Identify which cell holds the provided text, then report its [X, Y] central coordinate. 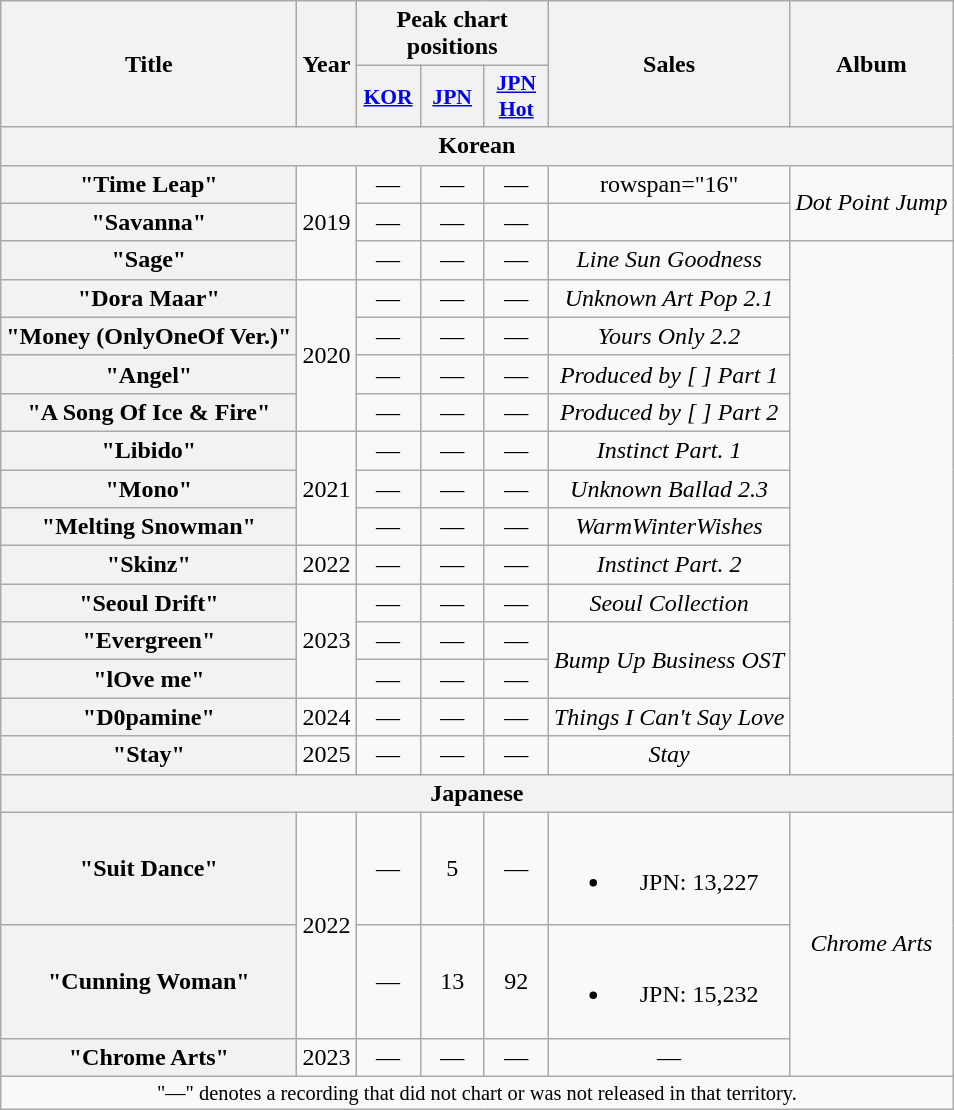
"Money (OnlyOneOf Ver.)" [149, 336]
JPN: 13,227 [669, 868]
Produced by [ ] Part 1 [669, 374]
Instinct Part. 1 [669, 450]
"Suit Dance" [149, 868]
"—" denotes a recording that did not chart or was not released in that territory. [477, 1093]
"Savanna" [149, 222]
WarmWinterWishes [669, 527]
"Mono" [149, 489]
5 [452, 868]
"Skinz" [149, 565]
"Sage" [149, 260]
JPN: 15,232 [669, 982]
"Melting Snowman" [149, 527]
Bump Up Business OST [669, 660]
Album [872, 64]
Things I Can't Say Love [669, 717]
Yours Only 2.2 [669, 336]
KOR [388, 96]
Chrome Arts [872, 944]
"Chrome Arts" [149, 1057]
Japanese [477, 793]
rowspan="16" [669, 184]
Unknown Art Pop 2.1 [669, 298]
Produced by [ ] Part 2 [669, 412]
"Libido" [149, 450]
Year [326, 64]
"Angel" [149, 374]
JPNHot [516, 96]
2021 [326, 488]
"Seoul Drift" [149, 603]
"A Song Of Ice & Fire" [149, 412]
Peak chart positions [452, 34]
2019 [326, 222]
"Cunning Woman" [149, 982]
"Stay" [149, 755]
Seoul Collection [669, 603]
"lOve me" [149, 679]
"Time Leap" [149, 184]
2020 [326, 355]
Korean [477, 146]
"D0pamine" [149, 717]
2025 [326, 755]
"Dora Maar" [149, 298]
Line Sun Goodness [669, 260]
92 [516, 982]
JPN [452, 96]
Sales [669, 64]
Dot Point Jump [872, 203]
Stay [669, 755]
Unknown Ballad 2.3 [669, 489]
Instinct Part. 2 [669, 565]
2024 [326, 717]
Title [149, 64]
13 [452, 982]
"Evergreen" [149, 641]
